Capture the cell that displays the provided text and extract its [X, Y] central coordinate. 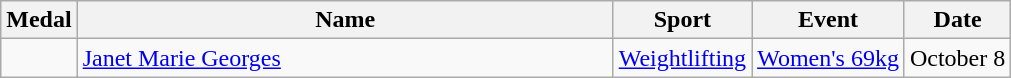
Date [957, 20]
Women's 69kg [828, 58]
Name [345, 20]
Sport [682, 20]
Janet Marie Georges [345, 58]
Event [828, 20]
Medal [39, 20]
October 8 [957, 58]
Weightlifting [682, 58]
